Return the (x, y) coordinate for the center point of the cell that contains the specified text.  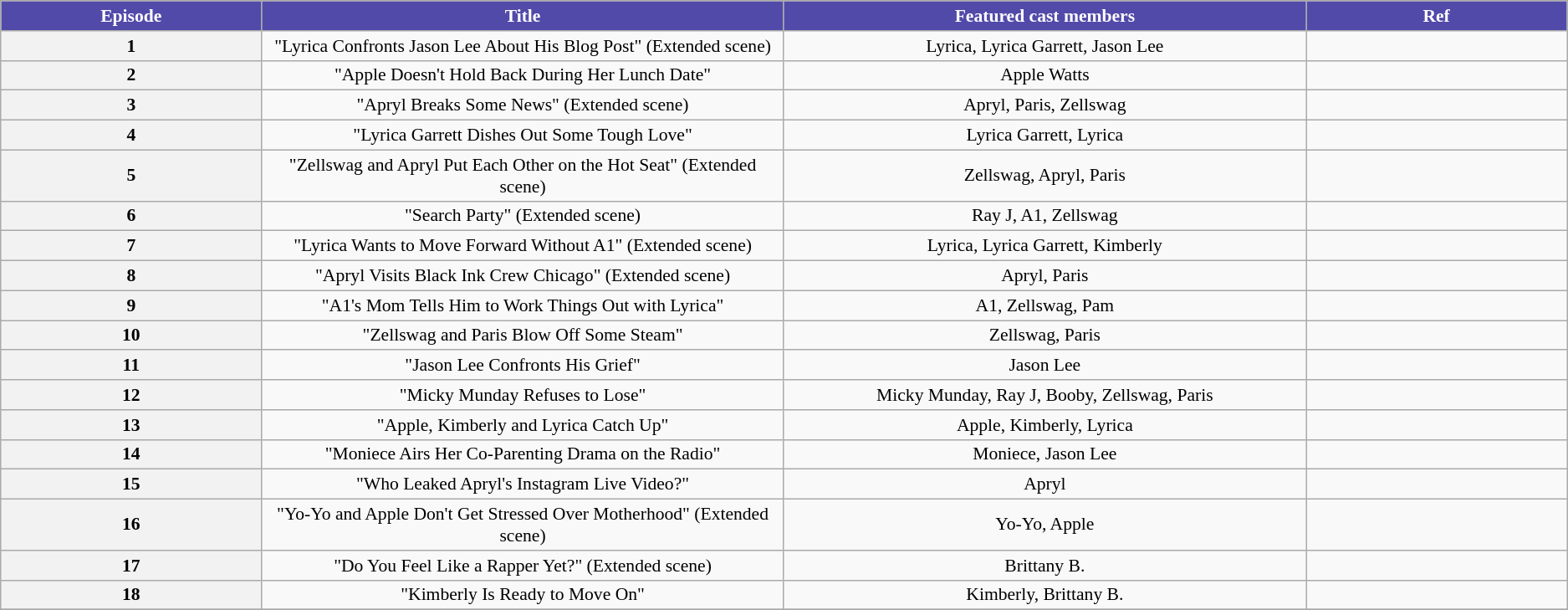
18 (131, 595)
7 (131, 246)
"Lyrica Wants to Move Forward Without A1" (Extended scene) (523, 246)
"Micky Munday Refuses to Lose" (523, 395)
14 (131, 454)
Kimberly, Brittany B. (1044, 595)
Lyrica, Lyrica Garrett, Jason Lee (1044, 46)
11 (131, 366)
"Zellswag and Paris Blow Off Some Steam" (523, 336)
3 (131, 105)
Ray J, A1, Zellswag (1044, 216)
"Who Leaked Apryl's Instagram Live Video?" (523, 484)
13 (131, 425)
Apryl (1044, 484)
Apryl, Paris (1044, 276)
Micky Munday, Ray J, Booby, Zellswag, Paris (1044, 395)
Apryl, Paris, Zellswag (1044, 105)
"Yo-Yo and Apple Don't Get Stressed Over Motherhood" (Extended scene) (523, 525)
"Jason Lee Confronts His Grief" (523, 366)
"A1's Mom Tells Him to Work Things Out with Lyrica" (523, 305)
10 (131, 336)
8 (131, 276)
Brittany B. (1044, 566)
Lyrica, Lyrica Garrett, Kimberly (1044, 246)
Apple, Kimberly, Lyrica (1044, 425)
"Moniece Airs Her Co-Parenting Drama on the Radio" (523, 454)
"Apple Doesn't Hold Back During Her Lunch Date" (523, 75)
"Lyrica Garrett Dishes Out Some Tough Love" (523, 136)
"Apryl Visits Black Ink Crew Chicago" (Extended scene) (523, 276)
Moniece, Jason Lee (1044, 454)
"Search Party" (Extended scene) (523, 216)
Apple Watts (1044, 75)
"Do You Feel Like a Rapper Yet?" (Extended scene) (523, 566)
Zellswag, Paris (1044, 336)
Lyrica Garrett, Lyrica (1044, 136)
1 (131, 46)
"Apryl Breaks Some News" (Extended scene) (523, 105)
"Zellswag and Apryl Put Each Other on the Hot Seat" (Extended scene) (523, 176)
"Apple, Kimberly and Lyrica Catch Up" (523, 425)
A1, Zellswag, Pam (1044, 305)
Featured cast members (1044, 16)
"Lyrica Confronts Jason Lee About His Blog Post" (Extended scene) (523, 46)
6 (131, 216)
9 (131, 305)
Jason Lee (1044, 366)
17 (131, 566)
16 (131, 525)
Ref (1437, 16)
2 (131, 75)
"Kimberly Is Ready to Move On" (523, 595)
Title (523, 16)
Episode (131, 16)
5 (131, 176)
Zellswag, Apryl, Paris (1044, 176)
Yo-Yo, Apple (1044, 525)
15 (131, 484)
4 (131, 136)
12 (131, 395)
